For the text-containing cell, return its midpoint in (X, Y) coordinate format. 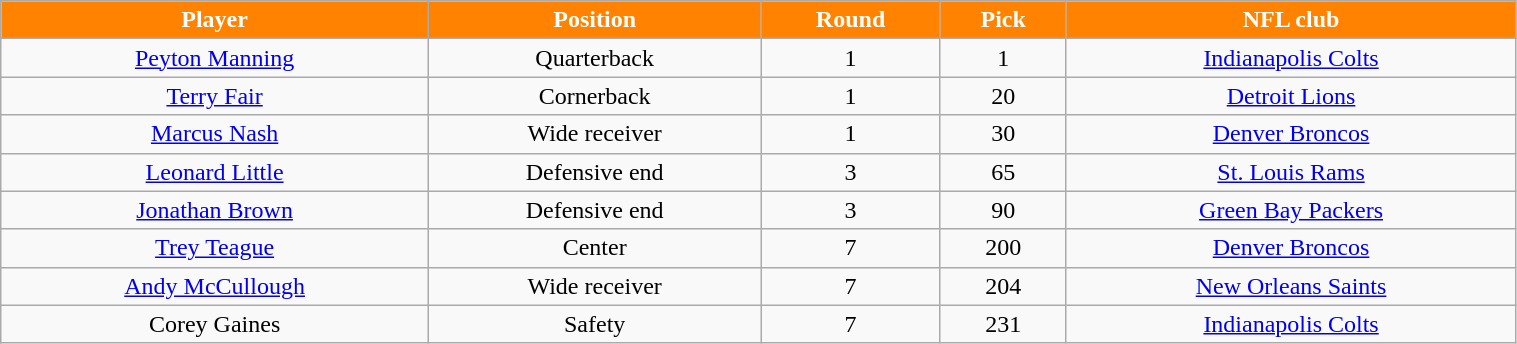
Detroit Lions (1291, 96)
Quarterback (594, 58)
Andy McCullough (215, 286)
Center (594, 248)
Safety (594, 324)
30 (1003, 134)
NFL club (1291, 20)
St. Louis Rams (1291, 172)
Terry Fair (215, 96)
Pick (1003, 20)
Position (594, 20)
Leonard Little (215, 172)
200 (1003, 248)
204 (1003, 286)
90 (1003, 210)
Trey Teague (215, 248)
Marcus Nash (215, 134)
Jonathan Brown (215, 210)
Corey Gaines (215, 324)
New Orleans Saints (1291, 286)
Green Bay Packers (1291, 210)
Round (850, 20)
Cornerback (594, 96)
20 (1003, 96)
65 (1003, 172)
231 (1003, 324)
Player (215, 20)
Peyton Manning (215, 58)
